Pinpoint the cell where the given text exists, returning its (x, y) midpoint coordinate. 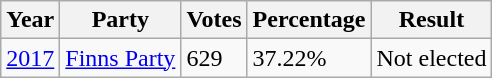
2017 (30, 58)
Votes (214, 20)
629 (214, 58)
Year (30, 20)
Percentage (309, 20)
Party (120, 20)
Not elected (432, 58)
Finns Party (120, 58)
Result (432, 20)
37.22% (309, 58)
